Locate the cell with the specified text and output its (X, Y) center coordinate. 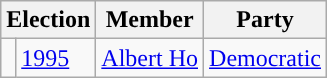
Election (48, 20)
Albert Ho (150, 58)
Party (266, 20)
Member (150, 20)
Democratic (266, 58)
1995 (56, 58)
